Return (x, y) of the center of cell containing provided text 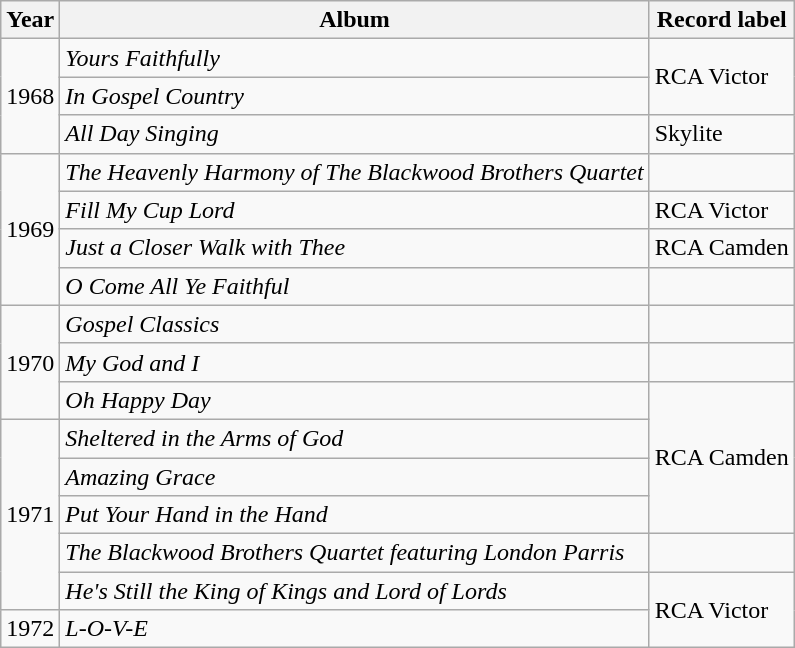
Amazing Grace (354, 477)
1972 (30, 629)
Record label (722, 20)
All Day Singing (354, 134)
The Heavenly Harmony of The Blackwood Brothers Quartet (354, 172)
Gospel Classics (354, 324)
Fill My Cup Lord (354, 210)
O Come All Ye Faithful (354, 286)
The Blackwood Brothers Quartet featuring London Parris (354, 553)
1968 (30, 96)
My God and I (354, 362)
In Gospel Country (354, 96)
Skylite (722, 134)
He's Still the King of Kings and Lord of Lords (354, 591)
Oh Happy Day (354, 400)
Yours Faithfully (354, 58)
1969 (30, 229)
Year (30, 20)
Put Your Hand in the Hand (354, 515)
1971 (30, 514)
L-O-V-E (354, 629)
Sheltered in the Arms of God (354, 438)
1970 (30, 362)
Just a Closer Walk with Thee (354, 248)
Album (354, 20)
